From the cell containing the given text, extract its center point as (X, Y) coordinate. 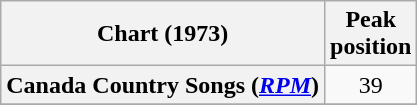
39 (371, 85)
Canada Country Songs (RPM) (163, 85)
Peak position (371, 34)
Chart (1973) (163, 34)
